Capture the cell that displays the provided text and extract its [x, y] central coordinate. 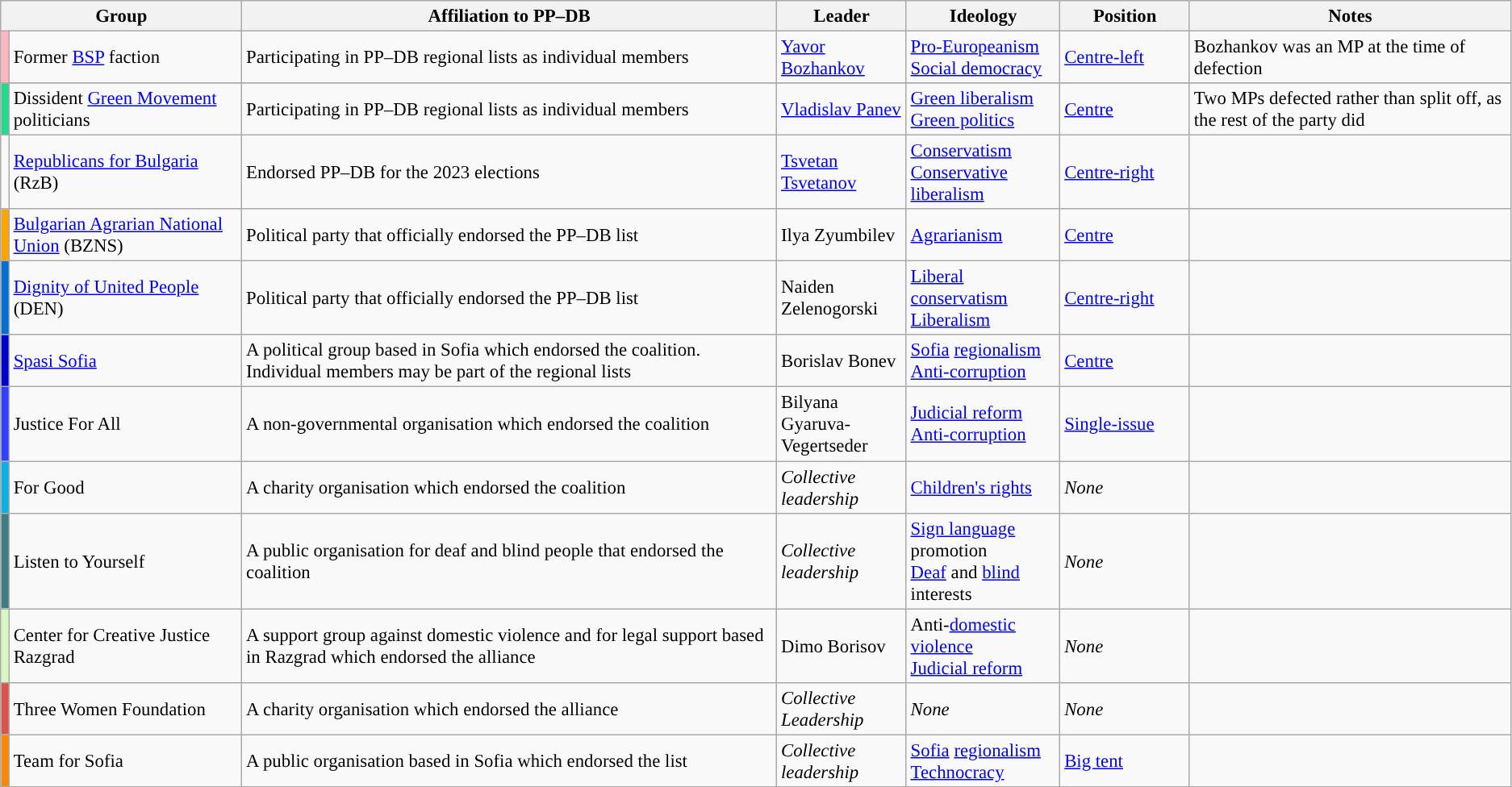
Former BSP faction [125, 58]
Agrarianism [983, 235]
Pro-EuropeanismSocial democracy [983, 58]
Borislav Bonev [842, 361]
Tsvetan Tsvetanov [842, 173]
A non-governmental organisation which endorsed the coalition [510, 424]
Leader [842, 16]
Green liberalismGreen politics [983, 110]
Affiliation to PP–DB [510, 16]
Vladislav Panev [842, 110]
A charity organisation which endorsed the alliance [510, 708]
Endorsed PP–DB for the 2023 elections [510, 173]
Republicans for Bulgaria (RzB) [125, 173]
Collective Leadership [842, 708]
Children's rights [983, 487]
Sign language promotionDeaf and blind interests [983, 561]
Yavor Bozhankov [842, 58]
Group [121, 16]
ConservatismConservative liberalism [983, 173]
Naiden Zelenogorski [842, 298]
Ideology [983, 16]
Justice For All [125, 424]
For Good [125, 487]
Team for Sofia [125, 761]
Two MPs defected rather than split off, as the rest of the party did [1350, 110]
Single-issue [1125, 424]
Three Women Foundation [125, 708]
Position [1125, 16]
Sofia regionalismTechnocracy [983, 761]
Judicial reformAnti-corruption [983, 424]
A support group against domestic violence and for legal support based in Razgrad which endorsed the alliance [510, 646]
Notes [1350, 16]
A political group based in Sofia which endorsed the coalition. Individual members may be part of the regional lists [510, 361]
Ilya Zyumbilev [842, 235]
Dissident Green Movement politicians [125, 110]
Big tent [1125, 761]
Dimo Borisov [842, 646]
A public organisation based in Sofia which endorsed the list [510, 761]
A public organisation for deaf and blind people that endorsed the coalition [510, 561]
Center for Creative Justice Razgrad [125, 646]
Listen to Yourself [125, 561]
A charity organisation which endorsed the coalition [510, 487]
Liberal conservatismLiberalism [983, 298]
Dignity of United People (DEN) [125, 298]
Spasi Sofia [125, 361]
Centre-left [1125, 58]
Bilyana Gyaruva-Vegertseder [842, 424]
Bozhankov was an MP at the time of defection [1350, 58]
Anti-domestic violenceJudicial reform [983, 646]
Bulgarian Agrarian National Union (BZNS) [125, 235]
Sofia regionalismAnti-corruption [983, 361]
